Extract the (x, y) coordinate from the center of the cell holding the provided text.  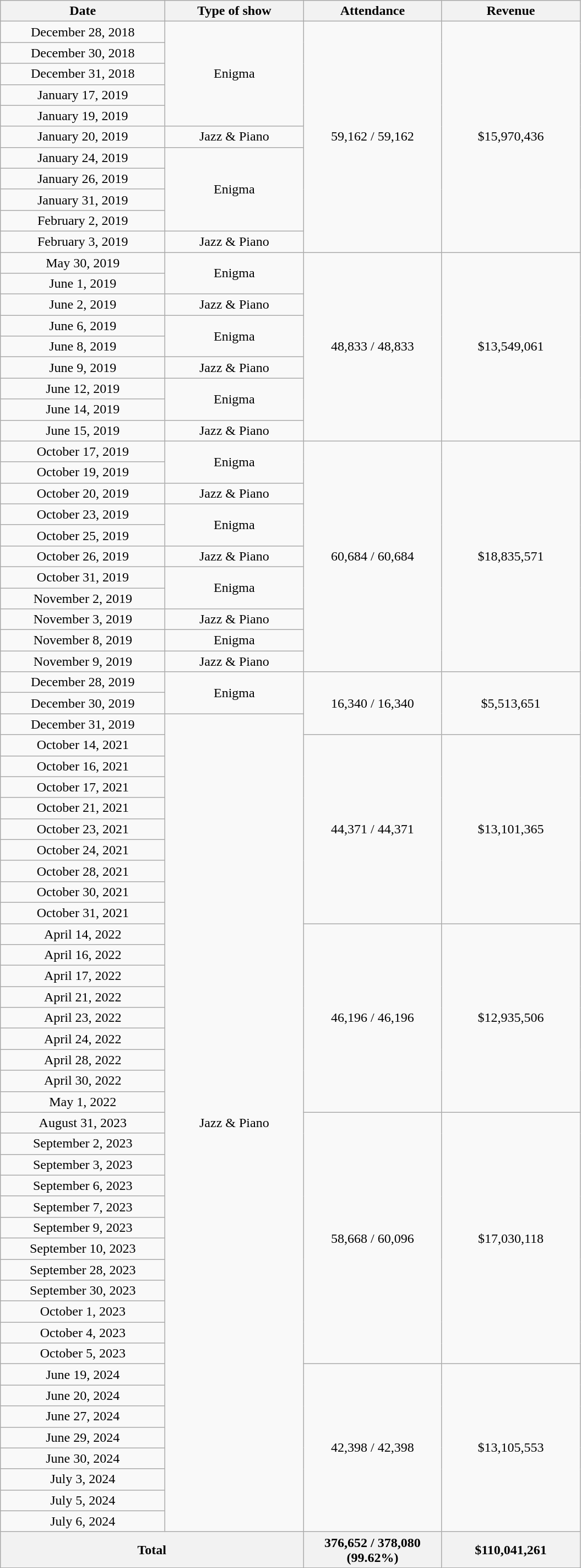
April 24, 2022 (83, 1039)
60,684 / 60,684 (372, 557)
Attendance (372, 11)
Total (152, 1550)
44,371 / 44,371 (372, 829)
October 1, 2023 (83, 1312)
October 17, 2021 (83, 787)
October 17, 2019 (83, 451)
February 2, 2019 (83, 220)
May 30, 2019 (83, 263)
November 2, 2019 (83, 598)
$5,513,651 (511, 703)
October 4, 2023 (83, 1333)
July 5, 2024 (83, 1500)
January 24, 2019 (83, 158)
October 25, 2019 (83, 535)
May 1, 2022 (83, 1102)
October 26, 2019 (83, 556)
January 17, 2019 (83, 95)
June 12, 2019 (83, 389)
$13,549,061 (511, 347)
October 30, 2021 (83, 892)
November 9, 2019 (83, 661)
April 30, 2022 (83, 1081)
October 24, 2021 (83, 850)
September 2, 2023 (83, 1144)
October 16, 2021 (83, 766)
June 29, 2024 (83, 1437)
September 30, 2023 (83, 1291)
January 19, 2019 (83, 116)
January 26, 2019 (83, 179)
August 31, 2023 (83, 1123)
December 28, 2018 (83, 32)
376,652 / 378,080 (99.62%) (372, 1550)
April 17, 2022 (83, 976)
$15,970,436 (511, 137)
42,398 / 42,398 (372, 1448)
April 16, 2022 (83, 955)
December 31, 2019 (83, 724)
November 3, 2019 (83, 619)
June 1, 2019 (83, 284)
October 23, 2021 (83, 829)
October 20, 2019 (83, 493)
January 31, 2019 (83, 200)
July 3, 2024 (83, 1479)
September 9, 2023 (83, 1227)
October 5, 2023 (83, 1354)
June 2, 2019 (83, 305)
October 19, 2019 (83, 472)
November 8, 2019 (83, 640)
June 14, 2019 (83, 409)
October 31, 2019 (83, 577)
$17,030,118 (511, 1238)
June 8, 2019 (83, 347)
April 21, 2022 (83, 997)
December 28, 2019 (83, 682)
October 31, 2021 (83, 913)
Revenue (511, 11)
September 7, 2023 (83, 1206)
$13,101,365 (511, 829)
February 3, 2019 (83, 241)
September 3, 2023 (83, 1165)
October 21, 2021 (83, 808)
June 30, 2024 (83, 1458)
October 23, 2019 (83, 514)
59,162 / 59,162 (372, 137)
$12,935,506 (511, 1019)
September 10, 2023 (83, 1248)
April 23, 2022 (83, 1018)
June 6, 2019 (83, 326)
June 9, 2019 (83, 368)
December 31, 2018 (83, 74)
September 6, 2023 (83, 1186)
July 6, 2024 (83, 1521)
December 30, 2019 (83, 703)
December 30, 2018 (83, 53)
16,340 / 16,340 (372, 703)
58,668 / 60,096 (372, 1238)
June 19, 2024 (83, 1375)
Date (83, 11)
Type of show (235, 11)
$18,835,571 (511, 557)
48,833 / 48,833 (372, 347)
$110,041,261 (511, 1550)
$13,105,553 (511, 1448)
October 28, 2021 (83, 871)
June 27, 2024 (83, 1416)
April 14, 2022 (83, 934)
October 14, 2021 (83, 745)
January 20, 2019 (83, 137)
46,196 / 46,196 (372, 1019)
April 28, 2022 (83, 1060)
June 15, 2019 (83, 430)
June 20, 2024 (83, 1395)
September 28, 2023 (83, 1269)
